Locate the cell with the specified text and output its (X, Y) center coordinate. 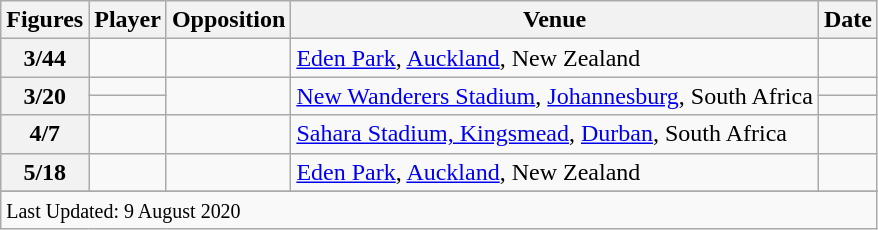
Player (128, 20)
Sahara Stadium, Kingsmead, Durban, South Africa (555, 134)
New Wanderers Stadium, Johannesburg, South Africa (555, 96)
3/20 (45, 96)
4/7 (45, 134)
3/44 (45, 58)
Venue (555, 20)
Opposition (228, 20)
Date (848, 20)
Figures (45, 20)
Last Updated: 9 August 2020 (440, 210)
5/18 (45, 172)
